Output the [X, Y] coordinate of the center of the cell containing the given text.  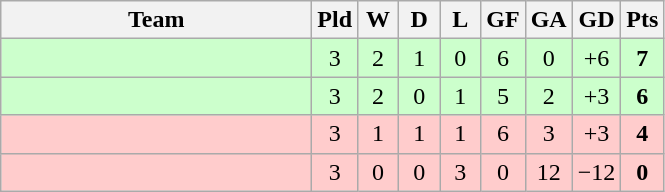
Pld [335, 20]
12 [548, 172]
L [460, 20]
W [378, 20]
D [420, 20]
−12 [596, 172]
4 [642, 134]
GD [596, 20]
GA [548, 20]
+6 [596, 58]
7 [642, 58]
5 [503, 96]
Team [156, 20]
Pts [642, 20]
GF [503, 20]
